Provide the (x, y) coordinate of the cell's center where the given text is located.  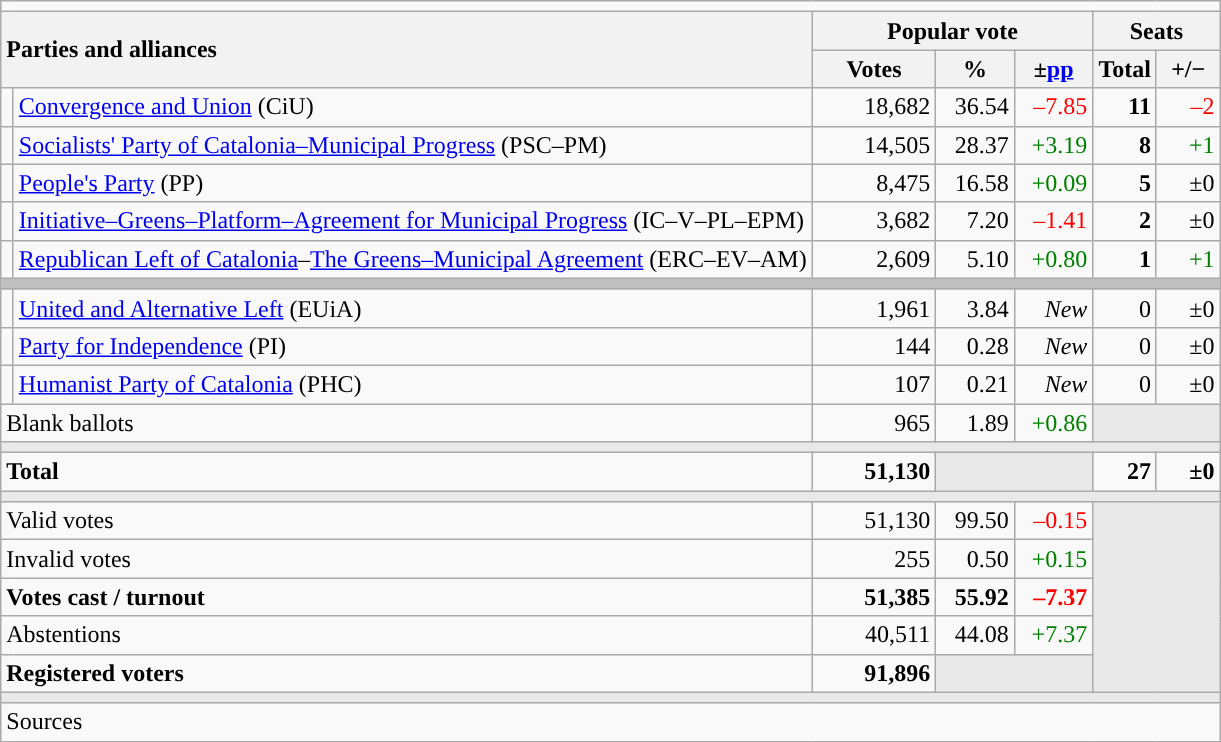
+0.80 (1054, 259)
–0.15 (1054, 521)
2,609 (874, 259)
Convergence and Union (CiU) (412, 107)
Republican Left of Catalonia–The Greens–Municipal Agreement (ERC–EV–AM) (412, 259)
5 (1125, 183)
Popular vote (952, 31)
965 (874, 423)
0.21 (976, 384)
Abstentions (406, 635)
–1.41 (1054, 221)
±pp (1054, 69)
16.58 (976, 183)
3,682 (874, 221)
Seats (1156, 31)
1.89 (976, 423)
Invalid votes (406, 559)
People's Party (PP) (412, 183)
255 (874, 559)
United and Alternative Left (EUiA) (412, 308)
107 (874, 384)
Parties and alliances (406, 50)
27 (1125, 472)
Votes cast / turnout (406, 597)
Votes (874, 69)
7.20 (976, 221)
+7.37 (1054, 635)
Party for Independence (PI) (412, 346)
99.50 (976, 521)
55.92 (976, 597)
14,505 (874, 145)
Blank ballots (406, 423)
+0.86 (1054, 423)
+0.15 (1054, 559)
1 (1125, 259)
Registered voters (406, 673)
+3.19 (1054, 145)
Initiative–Greens–Platform–Agreement for Municipal Progress (IC–V–PL–EPM) (412, 221)
51,385 (874, 597)
–7.85 (1054, 107)
0.28 (976, 346)
–7.37 (1054, 597)
Sources (610, 722)
5.10 (976, 259)
1,961 (874, 308)
11 (1125, 107)
36.54 (976, 107)
+0.09 (1054, 183)
+/− (1188, 69)
8,475 (874, 183)
2 (1125, 221)
44.08 (976, 635)
28.37 (976, 145)
0.50 (976, 559)
% (976, 69)
8 (1125, 145)
18,682 (874, 107)
Socialists' Party of Catalonia–Municipal Progress (PSC–PM) (412, 145)
Humanist Party of Catalonia (PHC) (412, 384)
144 (874, 346)
3.84 (976, 308)
Valid votes (406, 521)
–2 (1188, 107)
91,896 (874, 673)
40,511 (874, 635)
